Return [X, Y] of the center of cell containing provided text 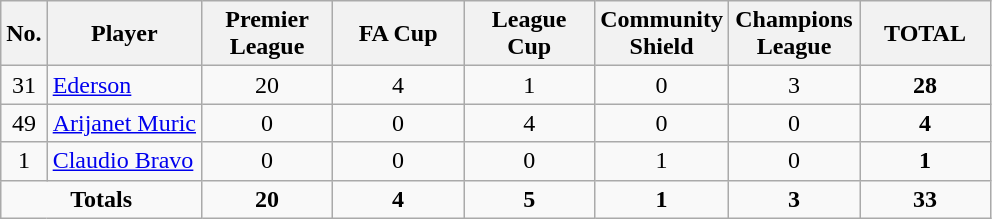
League Cup [530, 34]
31 [24, 85]
Player [124, 34]
Community Shield [662, 34]
Ederson [124, 85]
Totals [102, 199]
Champions League [794, 34]
Claudio Bravo [124, 161]
Premier League [268, 34]
FA Cup [398, 34]
49 [24, 123]
TOTAL [926, 34]
33 [926, 199]
5 [530, 199]
No. [24, 34]
28 [926, 85]
Arijanet Muric [124, 123]
